Search for the cell housing the specified text and yield its [X, Y] center coordinate. 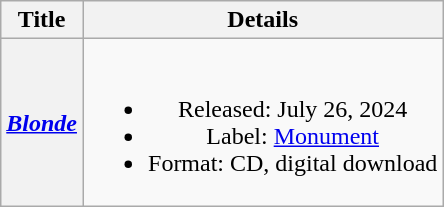
Released: July 26, 2024Label: MonumentFormat: CD, digital download [262, 122]
Blonde [42, 122]
Title [42, 20]
Details [262, 20]
